For the text-containing cell, return its midpoint in [X, Y] coordinate format. 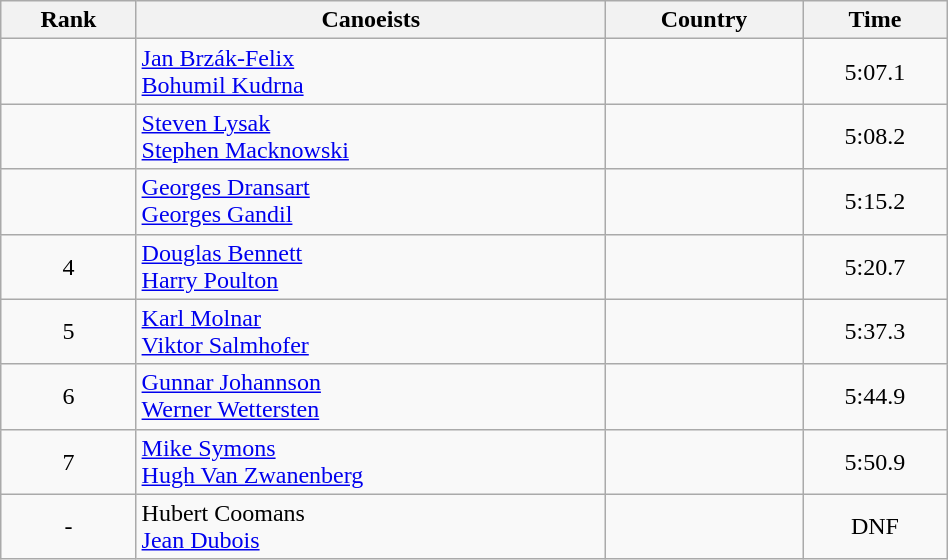
Time [876, 20]
5:15.2 [876, 202]
Country [704, 20]
5:08.2 [876, 136]
7 [68, 462]
Douglas BennettHarry Poulton [370, 266]
5 [68, 332]
Steven LysakStephen Macknowski [370, 136]
5:44.9 [876, 396]
Mike SymonsHugh Van Zwanenberg [370, 462]
Hubert CoomansJean Dubois [370, 526]
- [68, 526]
Gunnar JohannsonWerner Wettersten [370, 396]
Rank [68, 20]
Karl MolnarViktor Salmhofer [370, 332]
5:37.3 [876, 332]
Georges DransartGeorges Gandil [370, 202]
DNF [876, 526]
5:20.7 [876, 266]
Canoeists [370, 20]
5:07.1 [876, 72]
6 [68, 396]
5:50.9 [876, 462]
Jan Brzák-FelixBohumil Kudrna [370, 72]
4 [68, 266]
